Detect which cell encompasses the target text, then output its [X, Y] center coordinate. 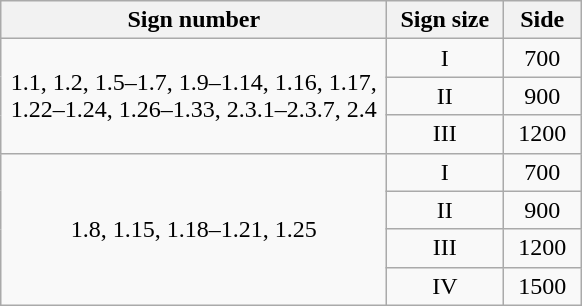
1.8, 1.15, 1.18–1.21, 1.25 [194, 229]
Sign number [194, 20]
1.1, 1.2, 1.5–1.7, 1.9–1.14, 1.16, 1.17, 1.22–1.24, 1.26–1.33, 2.3.1–2.3.7, 2.4 [194, 96]
IV [445, 286]
Side [542, 20]
1500 [542, 286]
Sign size [445, 20]
